Pinpoint the cell where the given text exists, returning its [X, Y] midpoint coordinate. 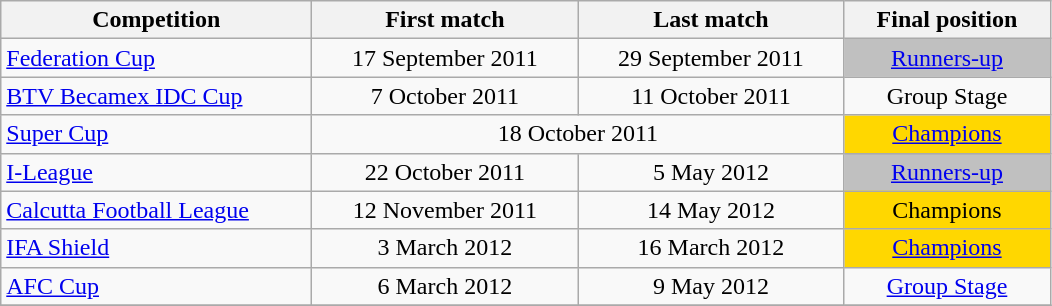
3 March 2012 [445, 248]
Final position [947, 20]
18 October 2011 [578, 134]
5 May 2012 [711, 172]
9 May 2012 [711, 286]
First match [445, 20]
Calcutta Football League [156, 210]
7 October 2011 [445, 96]
29 September 2011 [711, 58]
6 March 2012 [445, 286]
22 October 2011 [445, 172]
IFA Shield [156, 248]
Competition [156, 20]
I-League [156, 172]
AFC Cup [156, 286]
11 October 2011 [711, 96]
17 September 2011 [445, 58]
14 May 2012 [711, 210]
BTV Becamex IDC Cup [156, 96]
12 November 2011 [445, 210]
Super Cup [156, 134]
Federation Cup [156, 58]
16 March 2012 [711, 248]
Last match [711, 20]
